Identify which cell holds the provided text, then report its (X, Y) central coordinate. 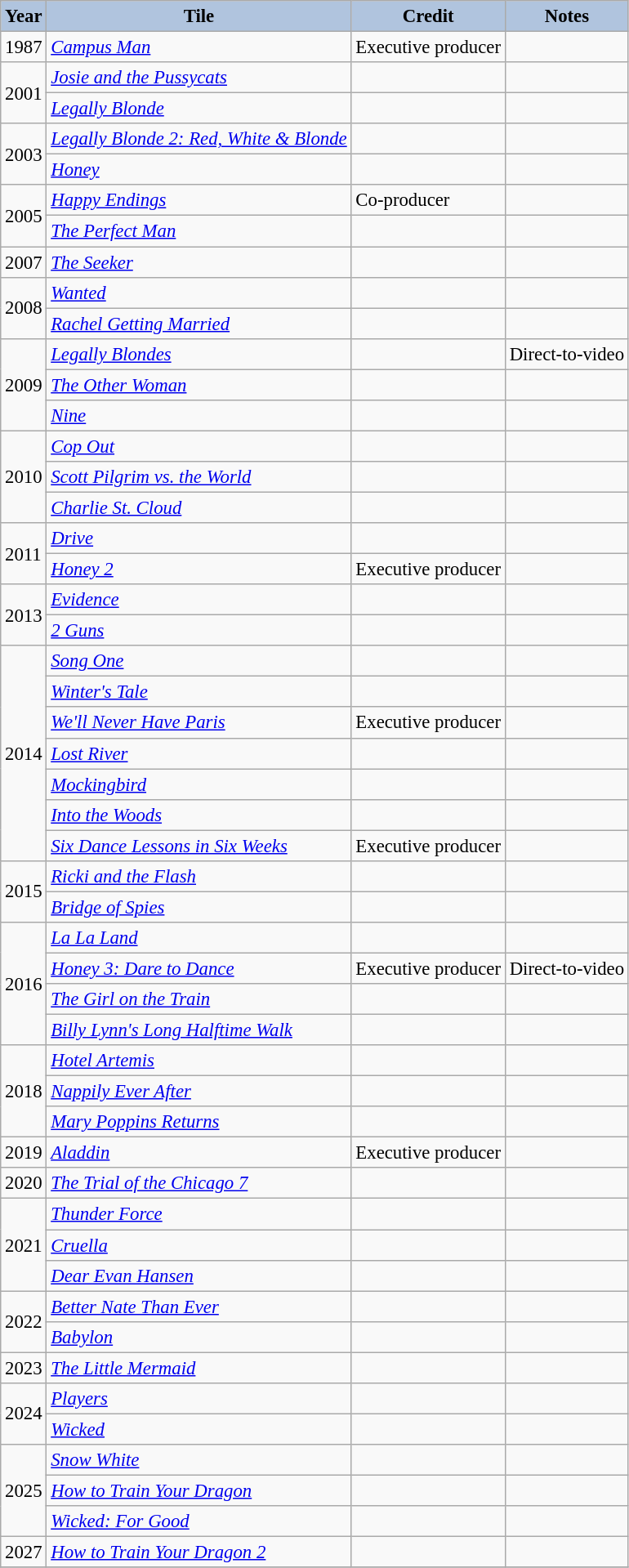
2021 (24, 1245)
Cop Out (199, 446)
2007 (24, 262)
Lost River (199, 753)
Josie and the Pussycats (199, 78)
Charlie St. Cloud (199, 507)
Six Dance Lessons in Six Weeks (199, 846)
Snow White (199, 1460)
2003 (24, 154)
Mockingbird (199, 784)
La La Land (199, 938)
Honey 2 (199, 570)
Nappily Ever After (199, 1092)
Dear Evan Hansen (199, 1275)
2014 (24, 753)
How to Train Your Dragon (199, 1490)
Into the Woods (199, 815)
Legally Blonde (199, 109)
2 Guns (199, 631)
Co-producer (428, 200)
Ricki and the Flash (199, 877)
Babylon (199, 1337)
2019 (24, 1153)
We'll Never Have Paris (199, 723)
Notes (567, 16)
Year (24, 16)
Wicked (199, 1429)
Bridge of Spies (199, 907)
2023 (24, 1368)
Honey (199, 170)
2016 (24, 984)
Song One (199, 661)
Mary Poppins Returns (199, 1122)
Scott Pilgrim vs. the World (199, 477)
Better Nate Than Ever (199, 1307)
2025 (24, 1490)
The Little Mermaid (199, 1368)
2008 (24, 307)
2018 (24, 1092)
Players (199, 1399)
1987 (24, 47)
Happy Endings (199, 200)
Legally Blonde 2: Red, White & Blonde (199, 139)
Campus Man (199, 47)
Tile (199, 16)
Evidence (199, 600)
Drive (199, 538)
2001 (24, 93)
Legally Blondes (199, 354)
2013 (24, 614)
Nine (199, 416)
The Other Woman (199, 385)
Hotel Artemis (199, 1061)
Credit (428, 16)
2005 (24, 216)
Wicked: For Good (199, 1521)
2024 (24, 1414)
Rachel Getting Married (199, 324)
The Girl on the Train (199, 999)
2009 (24, 384)
2015 (24, 892)
The Seeker (199, 262)
Thunder Force (199, 1214)
Aladdin (199, 1153)
2011 (24, 554)
The Trial of the Chicago 7 (199, 1184)
Cruella (199, 1245)
2027 (24, 1552)
Billy Lynn's Long Halftime Walk (199, 1030)
2020 (24, 1184)
2022 (24, 1322)
Winter's Tale (199, 692)
Wanted (199, 293)
How to Train Your Dragon 2 (199, 1552)
The Perfect Man (199, 231)
Honey 3: Dare to Dance (199, 968)
2010 (24, 477)
